Return (X, Y) of the center of cell containing provided text 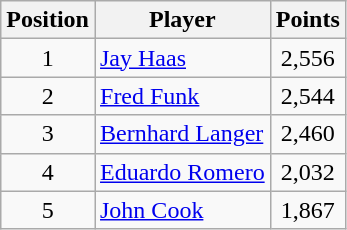
4 (48, 172)
2,032 (308, 172)
2 (48, 96)
Eduardo Romero (182, 172)
2,460 (308, 134)
3 (48, 134)
Points (308, 20)
John Cook (182, 210)
Jay Haas (182, 58)
1,867 (308, 210)
Fred Funk (182, 96)
2,544 (308, 96)
1 (48, 58)
Position (48, 20)
5 (48, 210)
Bernhard Langer (182, 134)
Player (182, 20)
2,556 (308, 58)
